Locate the cell with the specified text and output its [X, Y] center coordinate. 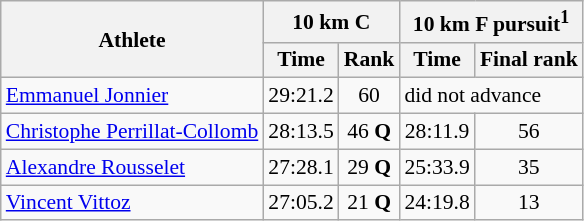
Vincent Vittoz [132, 203]
28:13.5 [300, 132]
Final rank [529, 60]
Rank [370, 60]
56 [529, 132]
29 Q [370, 167]
13 [529, 203]
60 [370, 96]
10 km C [331, 22]
25:33.9 [436, 167]
did not advance [490, 96]
27:05.2 [300, 203]
28:11.9 [436, 132]
46 Q [370, 132]
27:28.1 [300, 167]
Christophe Perrillat-Collomb [132, 132]
29:21.2 [300, 96]
10 km F pursuit1 [490, 22]
Athlete [132, 40]
35 [529, 167]
21 Q [370, 203]
24:19.8 [436, 203]
Emmanuel Jonnier [132, 96]
Alexandre Rousselet [132, 167]
